Search for the cell housing the specified text and yield its (x, y) center coordinate. 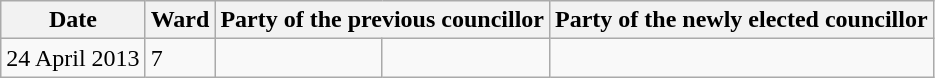
24 April 2013 (73, 58)
7 (180, 58)
Party of the previous councillor (382, 20)
Party of the newly elected councillor (741, 20)
Ward (180, 20)
Date (73, 20)
